Find where the given text appears and provide that cell's center as (X, Y) coordinate. 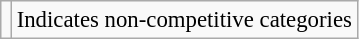
Indicates non-competitive categories (184, 20)
